Return the (X, Y) coordinate for the center point of the cell that contains the specified text.  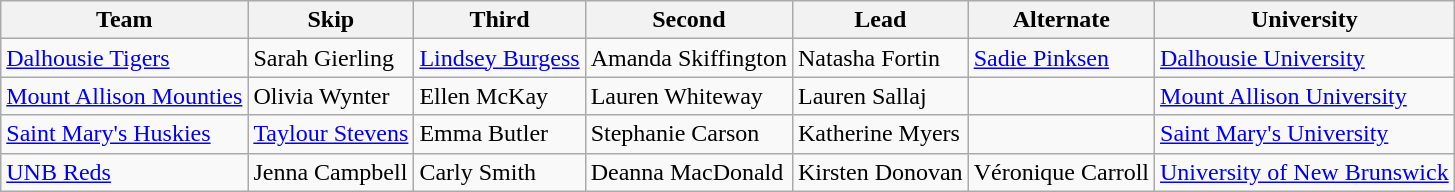
Saint Mary's University (1305, 134)
Lead (880, 20)
Véronique Carroll (1061, 172)
Mount Allison University (1305, 96)
University of New Brunswick (1305, 172)
University (1305, 20)
Ellen McKay (500, 96)
Emma Butler (500, 134)
Taylour Stevens (331, 134)
Stephanie Carson (688, 134)
Skip (331, 20)
Amanda Skiffington (688, 58)
Lauren Sallaj (880, 96)
UNB Reds (124, 172)
Lauren Whiteway (688, 96)
Jenna Campbell (331, 172)
Katherine Myers (880, 134)
Olivia Wynter (331, 96)
Carly Smith (500, 172)
Mount Allison Mounties (124, 96)
Kirsten Donovan (880, 172)
Dalhousie University (1305, 58)
Sadie Pinksen (1061, 58)
Alternate (1061, 20)
Natasha Fortin (880, 58)
Dalhousie Tigers (124, 58)
Third (500, 20)
Deanna MacDonald (688, 172)
Second (688, 20)
Lindsey Burgess (500, 58)
Sarah Gierling (331, 58)
Saint Mary's Huskies (124, 134)
Team (124, 20)
